Determine the (X, Y) coordinate at the center of the cell enclosing the given text.  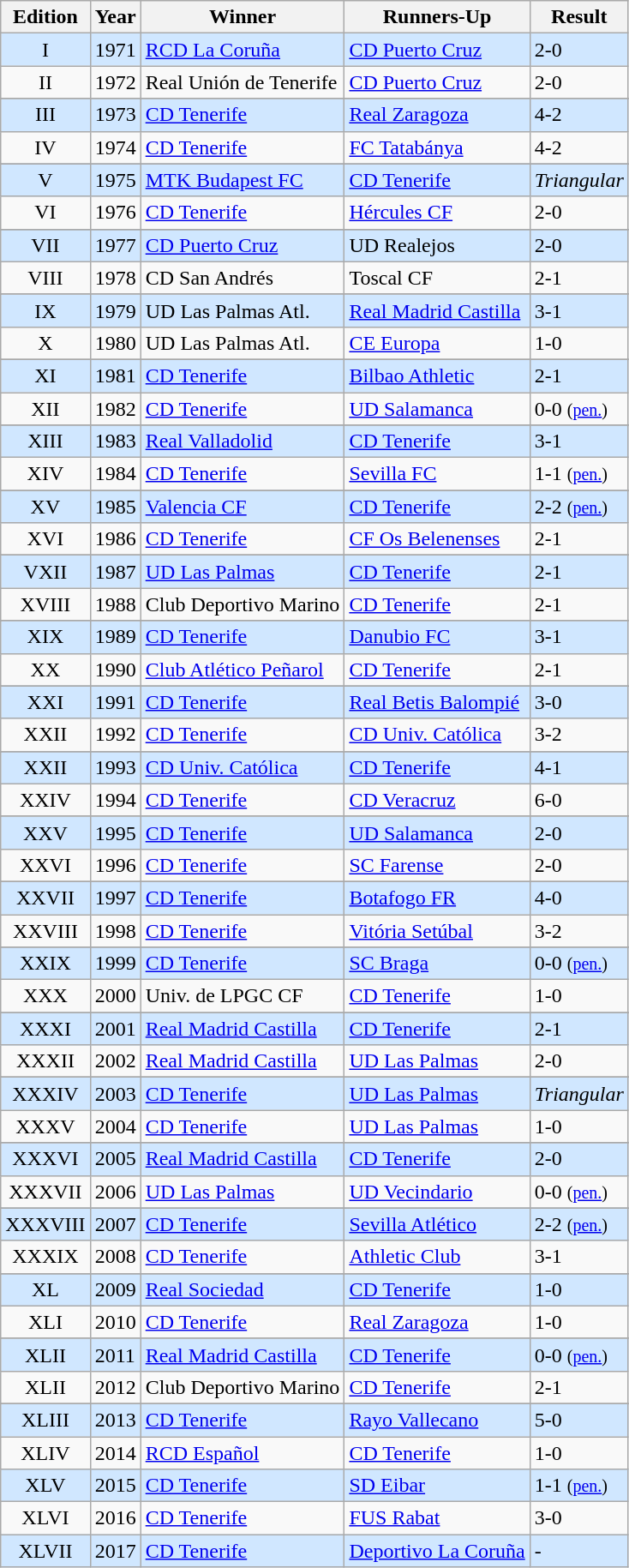
SC Farense (437, 865)
VI (45, 213)
XLIII (45, 1420)
1976 (115, 213)
XXXV (45, 1126)
CE Europa (437, 343)
Univ. de LPGC CF (243, 996)
1972 (115, 82)
Toscal CF (437, 278)
X (45, 343)
2014 (115, 1453)
XXXIX (45, 1257)
XIV (45, 474)
1997 (115, 898)
IV (45, 147)
2013 (115, 1420)
4-0 (579, 898)
2006 (115, 1192)
XI (45, 375)
Year (115, 17)
Result (579, 17)
1985 (115, 507)
I (45, 50)
XXXVII (45, 1192)
1996 (115, 865)
Club Atlético Peñarol (243, 670)
Danubio FC (437, 637)
Sevilla FC (437, 474)
XIX (45, 637)
1989 (115, 637)
1975 (115, 180)
1999 (115, 964)
II (45, 82)
1980 (115, 343)
2011 (115, 1355)
- (579, 1551)
2008 (115, 1257)
III (45, 115)
2010 (115, 1322)
FC Tatabánya (437, 147)
Real Valladolid (243, 442)
1988 (115, 604)
XV (45, 507)
1987 (115, 572)
1973 (115, 115)
XL (45, 1289)
UD Realejos (437, 245)
1984 (115, 474)
XLI (45, 1322)
XXI (45, 702)
1983 (115, 442)
Real Sociedad (243, 1289)
VIII (45, 278)
Runners-Up (437, 17)
5-0 (579, 1420)
Edition (45, 17)
Winner (243, 17)
XX (45, 670)
1971 (115, 50)
XXX (45, 996)
2007 (115, 1224)
2001 (115, 1029)
2003 (115, 1094)
FUS Rabat (437, 1518)
2016 (115, 1518)
XLIV (45, 1453)
1993 (115, 767)
XVI (45, 539)
1998 (115, 930)
1978 (115, 278)
Botafogo FR (437, 898)
XXVI (45, 865)
XXXVIII (45, 1224)
4-1 (579, 767)
1992 (115, 735)
UD Vecindario (437, 1192)
XLVI (45, 1518)
Deportivo La Coruña (437, 1551)
2000 (115, 996)
XLVII (45, 1551)
IX (45, 310)
Real Unión de Tenerife (243, 82)
2012 (115, 1387)
XXXIV (45, 1094)
1982 (115, 409)
1974 (115, 147)
VII (45, 245)
1979 (115, 310)
Bilbao Athletic (437, 375)
XXXII (45, 1061)
XXIV (45, 800)
2005 (115, 1159)
Sevilla Atlético (437, 1224)
XLV (45, 1486)
Vitória Setúbal (437, 930)
XXVII (45, 898)
1981 (115, 375)
XXIX (45, 964)
1995 (115, 832)
2015 (115, 1486)
XIII (45, 442)
Athletic Club (437, 1257)
SC Braga (437, 964)
Real Betis Balompié (437, 702)
XVIII (45, 604)
XXXVI (45, 1159)
XXVIII (45, 930)
Hércules CF (437, 213)
XXV (45, 832)
SD Eibar (437, 1486)
2009 (115, 1289)
2004 (115, 1126)
2017 (115, 1551)
1994 (115, 800)
RCD Español (243, 1453)
1977 (115, 245)
Rayo Vallecano (437, 1420)
VXII (45, 572)
CD Veracruz (437, 800)
1990 (115, 670)
CF Os Belenenses (437, 539)
6-0 (579, 800)
XII (45, 409)
1991 (115, 702)
2002 (115, 1061)
V (45, 180)
XXXI (45, 1029)
CD San Andrés (243, 278)
MTK Budapest FC (243, 180)
1986 (115, 539)
RCD La Coruña (243, 50)
Valencia CF (243, 507)
